Determine the (X, Y) coordinate at the center of the cell enclosing the given text.  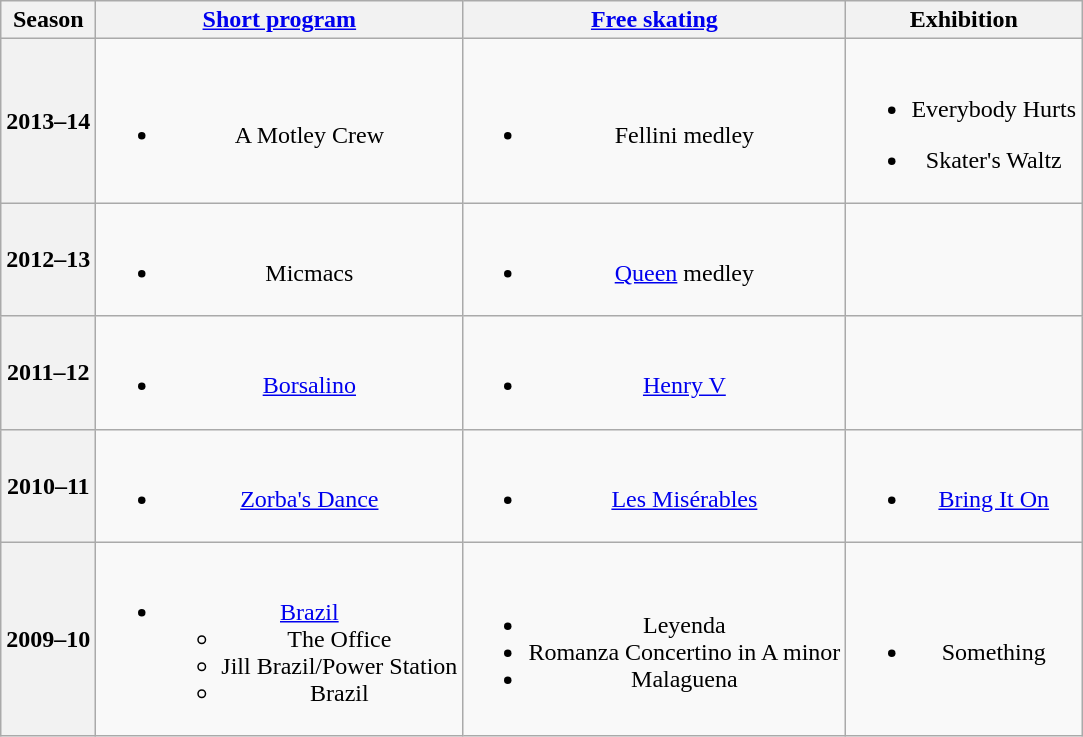
2010–11 (48, 486)
Micmacs (280, 260)
2009–10 (48, 639)
2011–12 (48, 372)
A Motley Crew (280, 121)
Something (964, 639)
Borsalino (280, 372)
Brazil The OfficeJill Brazil/Power StationBrazil (280, 639)
Short program (280, 20)
Season (48, 20)
2013–14 (48, 121)
Les Misérables (654, 486)
Zorba's Dance (280, 486)
Leyenda Romanza Concertino in A minorMalaguena (654, 639)
Fellini medley (654, 121)
2012–13 (48, 260)
Bring It On (964, 486)
Queen medley (654, 260)
Exhibition (964, 20)
Henry V (654, 372)
Everybody Hurts Skater's Waltz (964, 121)
Free skating (654, 20)
